For the text-containing cell, return its midpoint in (X, Y) coordinate format. 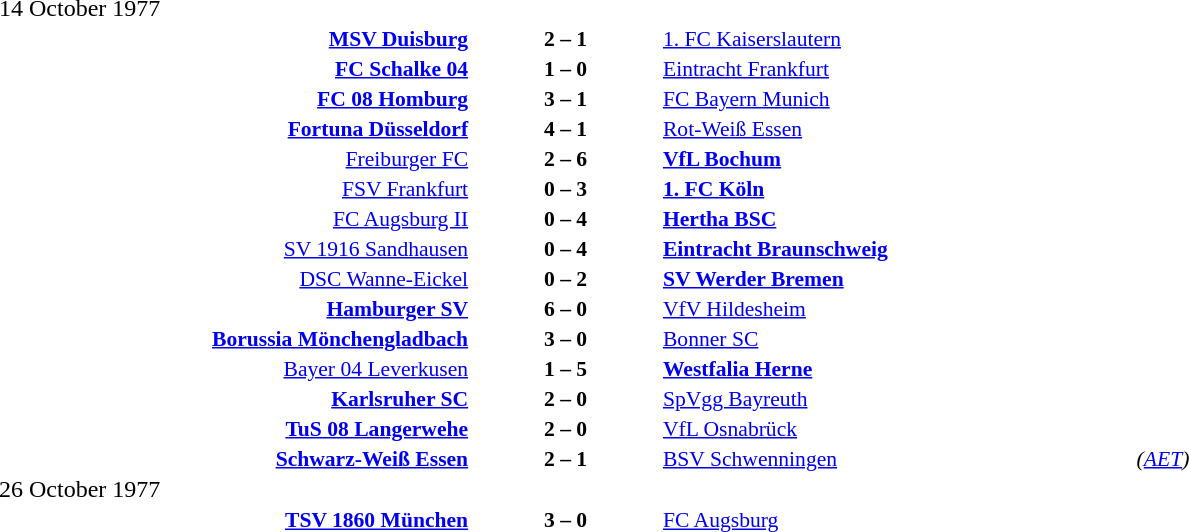
1 – 5 (566, 368)
VfL Bochum (897, 158)
VfV Hildesheim (897, 308)
Eintracht Braunschweig (897, 248)
Bonner SC (897, 338)
2 – 6 (566, 158)
1. FC Kaiserslautern (897, 38)
Westfalia Herne (897, 368)
Hertha BSC (897, 218)
1 – 0 (566, 68)
FC Bayern Munich (897, 98)
Eintracht Frankfurt (897, 68)
3 – 0 (566, 338)
0 – 2 (566, 278)
BSV Schwenningen (897, 458)
SV Werder Bremen (897, 278)
4 – 1 (566, 128)
Rot-Weiß Essen (897, 128)
VfL Osnabrück (897, 428)
1. FC Köln (897, 188)
3 – 1 (566, 98)
SpVgg Bayreuth (897, 398)
0 – 3 (566, 188)
6 – 0 (566, 308)
